Capture the cell that displays the provided text and extract its (X, Y) central coordinate. 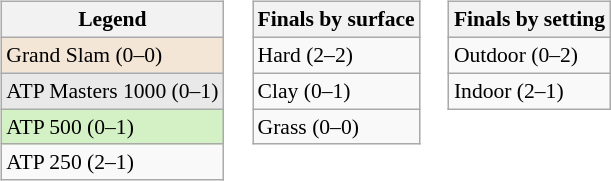
Indoor (2–1) (530, 91)
ATP 250 (2–1) (112, 162)
Outdoor (0–2) (530, 55)
Grand Slam (0–0) (112, 55)
Finals by setting (530, 20)
ATP Masters 1000 (0–1) (112, 91)
Hard (2–2) (336, 55)
Legend (112, 20)
Grass (0–0) (336, 127)
Clay (0–1) (336, 91)
ATP 500 (0–1) (112, 127)
Finals by surface (336, 20)
